Return the (X, Y) coordinate for the center point of the cell that contains the specified text.  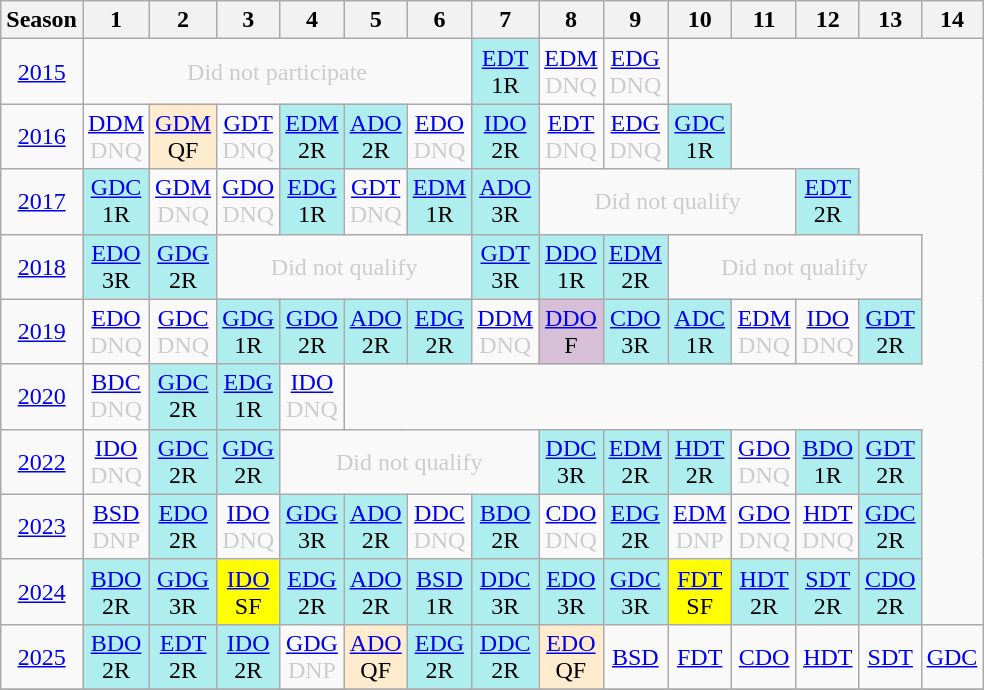
EDMDNP (700, 526)
GDCDNQ (184, 332)
2023 (42, 526)
Did not participate (276, 72)
EDO2R (184, 526)
ADOQF (376, 656)
9 (635, 20)
EDTDNQ (571, 136)
HDTDNQ (828, 526)
GDG1R (248, 332)
7 (506, 20)
BSD (635, 656)
1 (116, 20)
CDO (764, 656)
SDT (890, 656)
DDO1R (571, 266)
EDT1R (506, 72)
4 (312, 20)
2 (184, 20)
12 (828, 20)
FDT (700, 656)
GDGDNP (312, 656)
IDOSF (248, 592)
DDC2R (506, 656)
11 (764, 20)
2018 (42, 266)
SDT2R (828, 592)
HDT (828, 656)
BDO1R (828, 462)
3 (248, 20)
8 (571, 20)
GDC (952, 656)
BSDDNP (116, 526)
GDC3R (635, 592)
10 (700, 20)
FDTSF (700, 592)
GDT3R (506, 266)
ADC1R (700, 332)
CDO3R (635, 332)
14 (952, 20)
DDOF (571, 332)
CDODNQ (571, 526)
EDOQF (571, 656)
2022 (42, 462)
GDO2R (312, 332)
2020 (42, 396)
6 (439, 20)
Season (42, 20)
BDCDNQ (116, 396)
2016 (42, 136)
5 (376, 20)
CDO2R (890, 592)
GDMQF (184, 136)
GDMDNQ (184, 202)
ADO3R (506, 202)
BSD1R (439, 592)
EDM1R (439, 202)
2024 (42, 592)
13 (890, 20)
2015 (42, 72)
DDCDNQ (439, 526)
2017 (42, 202)
2019 (42, 332)
2025 (42, 656)
